Return [x, y] of the center of cell containing provided text 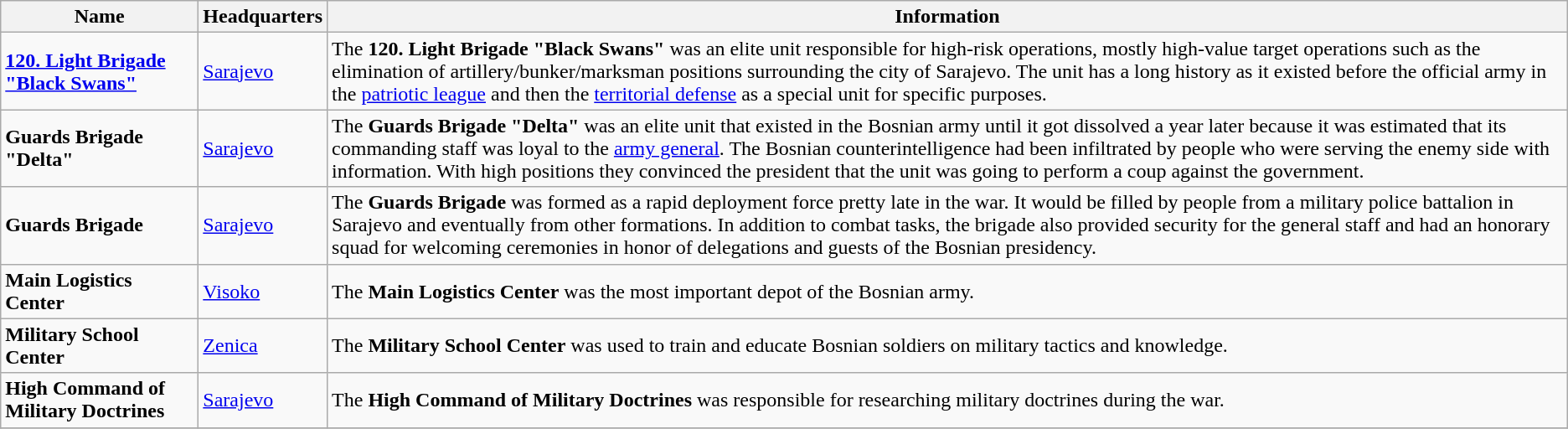
High Command of Military Doctrines [100, 401]
Information [948, 17]
Guards Brigade "Delta" [100, 148]
Zenica [263, 345]
Main Logistics Center [100, 292]
Visoko [263, 292]
Name [100, 17]
Headquarters [263, 17]
Guards Brigade [100, 225]
The Main Logistics Center was the most important depot of the Bosnian army. [948, 292]
Military School Center [100, 345]
The High Command of Military Doctrines was responsible for researching military doctrines during the war. [948, 401]
120. Light Brigade "Black Swans" [100, 71]
The Military School Center was used to train and educate Bosnian soldiers on military tactics and knowledge. [948, 345]
